Return (x, y) of the center of cell containing provided text 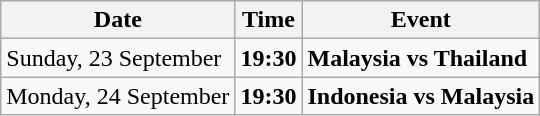
Malaysia vs Thailand (421, 58)
Event (421, 20)
Time (268, 20)
Indonesia vs Malaysia (421, 96)
Monday, 24 September (118, 96)
Sunday, 23 September (118, 58)
Date (118, 20)
